For the text-containing cell, return its midpoint in [X, Y] coordinate format. 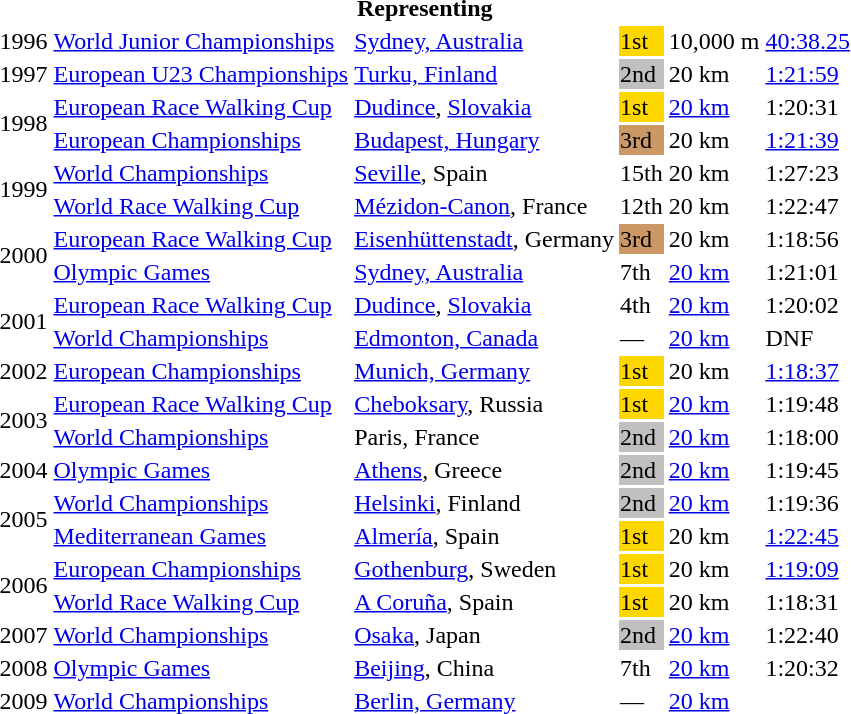
Eisenhüttenstadt, Germany [484, 239]
Munich, Germany [484, 371]
A Coruña, Spain [484, 602]
Helsinki, Finland [484, 503]
Osaka, Japan [484, 635]
Mézidon-Canon, France [484, 206]
World Junior Championships [201, 41]
Edmonton, Canada [484, 338]
Budapest, Hungary [484, 140]
4th [642, 305]
Cheboksary, Russia [484, 404]
Paris, France [484, 437]
Seville, Spain [484, 173]
Mediterranean Games [201, 536]
Gothenburg, Sweden [484, 569]
Almería, Spain [484, 536]
European U23 Championships [201, 74]
15th [642, 173]
12th [642, 206]
— [642, 338]
Athens, Greece [484, 470]
10,000 m [714, 41]
Beijing, China [484, 668]
Turku, Finland [484, 74]
